Pinpoint the cell where the given text exists, returning its [X, Y] midpoint coordinate. 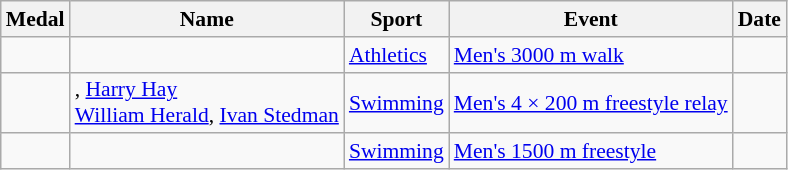
Men's 1500 m freestyle [591, 152]
Men's 4 × 200 m freestyle relay [591, 102]
Event [591, 19]
Name [207, 19]
, Harry HayWilliam Herald, Ivan Stedman [207, 102]
Athletics [396, 55]
Sport [396, 19]
Date [760, 19]
Men's 3000 m walk [591, 55]
Medal [36, 19]
